Scan for the cell matching the given text and deliver its (x, y) coordinate at center. 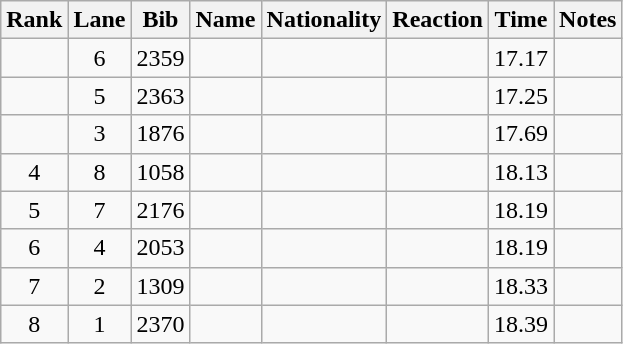
2176 (160, 210)
Time (520, 20)
18.13 (520, 172)
3 (100, 134)
2 (100, 286)
Reaction (438, 20)
2370 (160, 324)
18.33 (520, 286)
2359 (160, 58)
17.69 (520, 134)
Name (226, 20)
1058 (160, 172)
Nationality (324, 20)
Lane (100, 20)
17.17 (520, 58)
17.25 (520, 96)
2363 (160, 96)
Bib (160, 20)
1 (100, 324)
1876 (160, 134)
2053 (160, 248)
1309 (160, 286)
Rank (34, 20)
18.39 (520, 324)
Notes (588, 20)
